Return [x, y] of the center of cell containing provided text 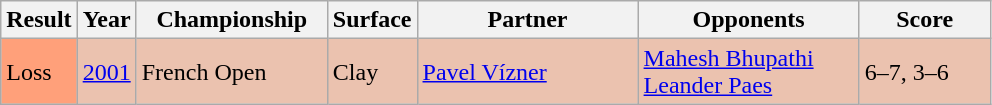
Opponents [748, 20]
French Open [232, 72]
Partner [528, 20]
2001 [106, 72]
Year [106, 20]
6–7, 3–6 [924, 72]
Pavel Vízner [528, 72]
Championship [232, 20]
Result [39, 20]
Surface [372, 20]
Mahesh Bhupathi Leander Paes [748, 72]
Score [924, 20]
Clay [372, 72]
Loss [39, 72]
